Extract the [X, Y] coordinate from the center of the cell holding the provided text.  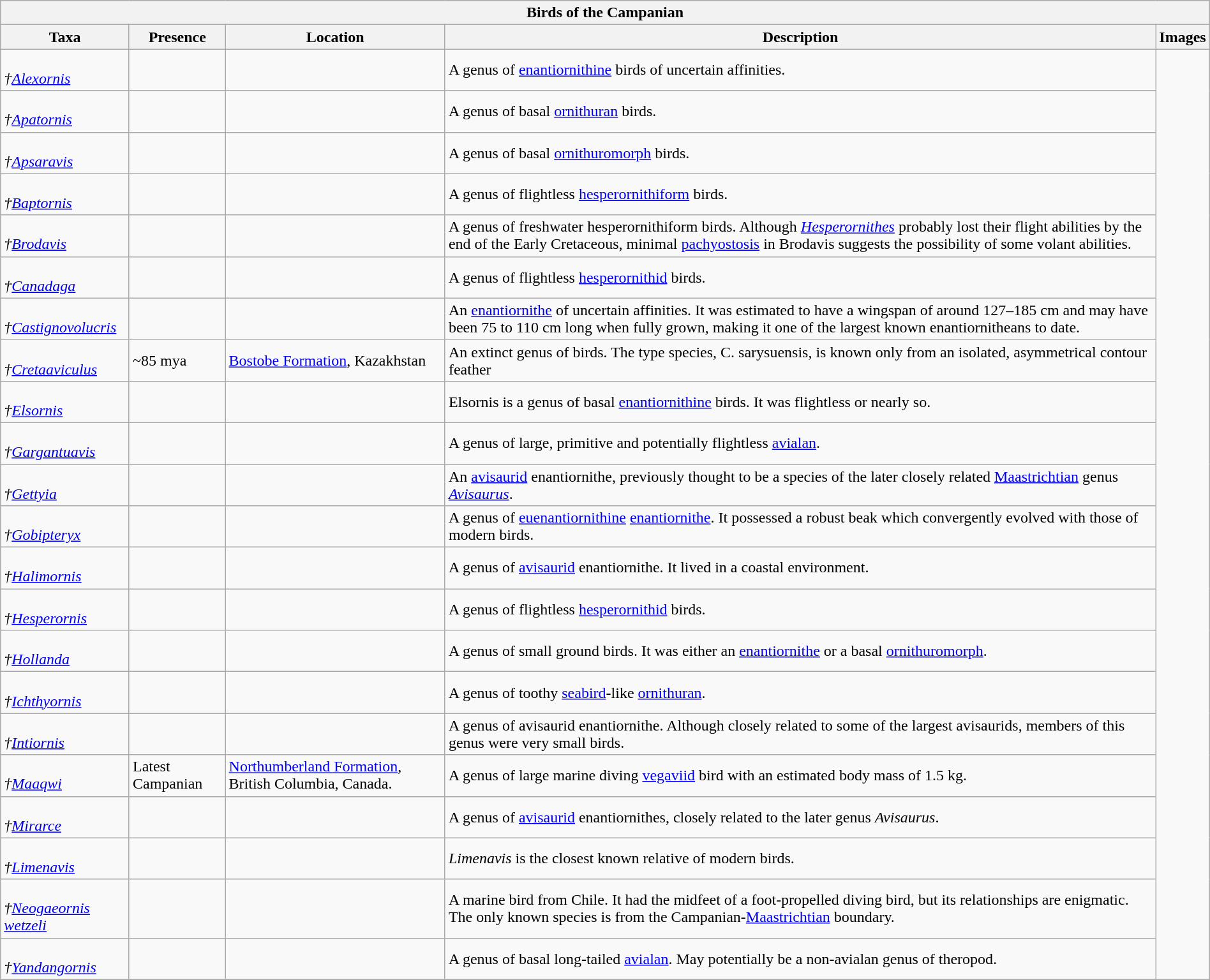
†Gargantuavis [65, 443]
Northumberland Formation, British Columbia, Canada. [335, 776]
A genus of euenantiornithine enantiornithe. It possessed a robust beak which convergently evolved with those of modern birds. [800, 527]
Latest Campanian [177, 776]
A genus of enantiornithine birds of uncertain affinities. [800, 70]
†Neogaeornis wetzeli [65, 909]
†Alexornis [65, 70]
†Hollanda [65, 651]
A genus of avisaurid enantiornithes, closely related to the later genus Avisaurus. [800, 817]
A genus of large, primitive and potentially flightless avialan. [800, 443]
†Canadaga [65, 277]
An extinct genus of birds. The type species, C. sarysuensis, is known only from an isolated, asymmetrical contour feather [800, 360]
A genus of avisaurid enantiornithe. It lived in a coastal environment. [800, 568]
†Baptornis [65, 194]
A genus of toothy seabird-like ornithuran. [800, 693]
†Mirarce [65, 817]
A genus of large marine diving vegaviid bird with an estimated body mass of 1.5 kg. [800, 776]
†Castignovolucris [65, 319]
A genus of small ground birds. It was either an enantiornithe or a basal ornithuromorph. [800, 651]
Location [335, 37]
†Maaqwi [65, 776]
A genus of avisaurid enantiornithe. Although closely related to some of the largest avisaurids, members of this genus were very small birds. [800, 734]
†Cretaaviculus [65, 360]
†Brodavis [65, 236]
Description [800, 37]
†Halimornis [65, 568]
†Ichthyornis [65, 693]
Images [1183, 37]
†Apatornis [65, 111]
A genus of basal long-tailed avialan. May potentially be a non-avialan genus of theropod. [800, 958]
Elsornis is a genus of basal enantiornithine birds. It was flightless or nearly so. [800, 402]
A genus of flightless hesperornithiform birds. [800, 194]
†Apsaravis [65, 153]
An avisaurid enantiornithe, previously thought to be a species of the later closely related Maastrichtian genus Avisaurus. [800, 485]
†Intiornis [65, 734]
†Yandangornis [65, 958]
Limenavis is the closest known relative of modern birds. [800, 859]
†Elsornis [65, 402]
†Gobipteryx [65, 527]
A genus of basal ornithuran birds. [800, 111]
Birds of the Campanian [605, 13]
†Hesperornis [65, 610]
A genus of basal ornithuromorph birds. [800, 153]
†Gettyia [65, 485]
Taxa [65, 37]
~85 mya [177, 360]
Bostobe Formation, Kazakhstan [335, 360]
†Limenavis [65, 859]
Presence [177, 37]
